Provide the (x, y) coordinate of the cell's center where the given text is located.  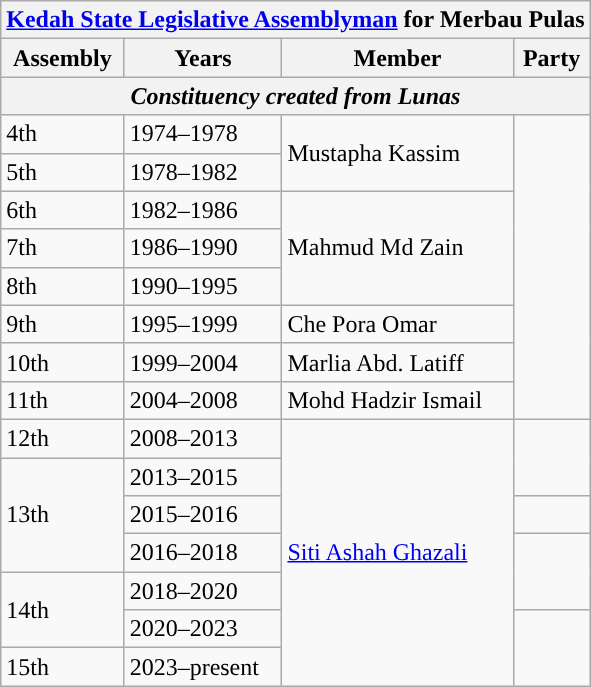
2018–2020 (203, 591)
12th (62, 438)
7th (62, 248)
Mahmud Md Zain (398, 248)
2004–2008 (203, 400)
5th (62, 172)
Constituency created from Lunas (296, 96)
Assembly (62, 58)
Kedah State Legislative Assemblyman for Merbau Pulas (296, 20)
Mustapha Kassim (398, 153)
1974–1978 (203, 134)
1999–2004 (203, 362)
Years (203, 58)
1995–1999 (203, 324)
2023–present (203, 667)
2016–2018 (203, 553)
2015–2016 (203, 515)
1990–1995 (203, 286)
6th (62, 210)
2013–2015 (203, 477)
15th (62, 667)
2020–2023 (203, 629)
10th (62, 362)
Che Pora Omar (398, 324)
9th (62, 324)
1978–1982 (203, 172)
Marlia Abd. Latiff (398, 362)
11th (62, 400)
Member (398, 58)
13th (62, 515)
8th (62, 286)
2008–2013 (203, 438)
Mohd Hadzir Ismail (398, 400)
1986–1990 (203, 248)
4th (62, 134)
1982–1986 (203, 210)
Siti Ashah Ghazali (398, 552)
14th (62, 610)
Party (552, 58)
